For the text-containing cell, return its midpoint in (X, Y) coordinate format. 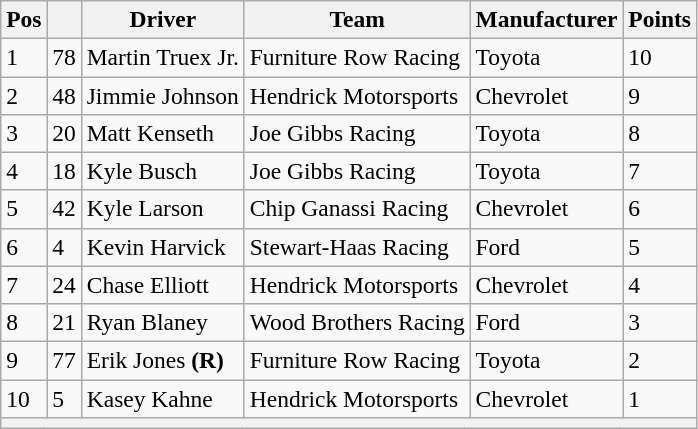
Stewart-Haas Racing (357, 247)
21 (64, 322)
Chip Ganassi Racing (357, 209)
20 (64, 133)
Ryan Blaney (162, 322)
Matt Kenseth (162, 133)
Kyle Busch (162, 171)
Martin Truex Jr. (162, 57)
Kevin Harvick (162, 247)
Driver (162, 19)
Manufacturer (546, 19)
Jimmie Johnson (162, 95)
48 (64, 95)
78 (64, 57)
24 (64, 285)
18 (64, 171)
Pos (24, 19)
Chase Elliott (162, 285)
42 (64, 209)
Erik Jones (R) (162, 360)
Points (660, 19)
77 (64, 360)
Wood Brothers Racing (357, 322)
Team (357, 19)
Kasey Kahne (162, 398)
Kyle Larson (162, 209)
